From the cell containing the given text, extract its center point as [x, y] coordinate. 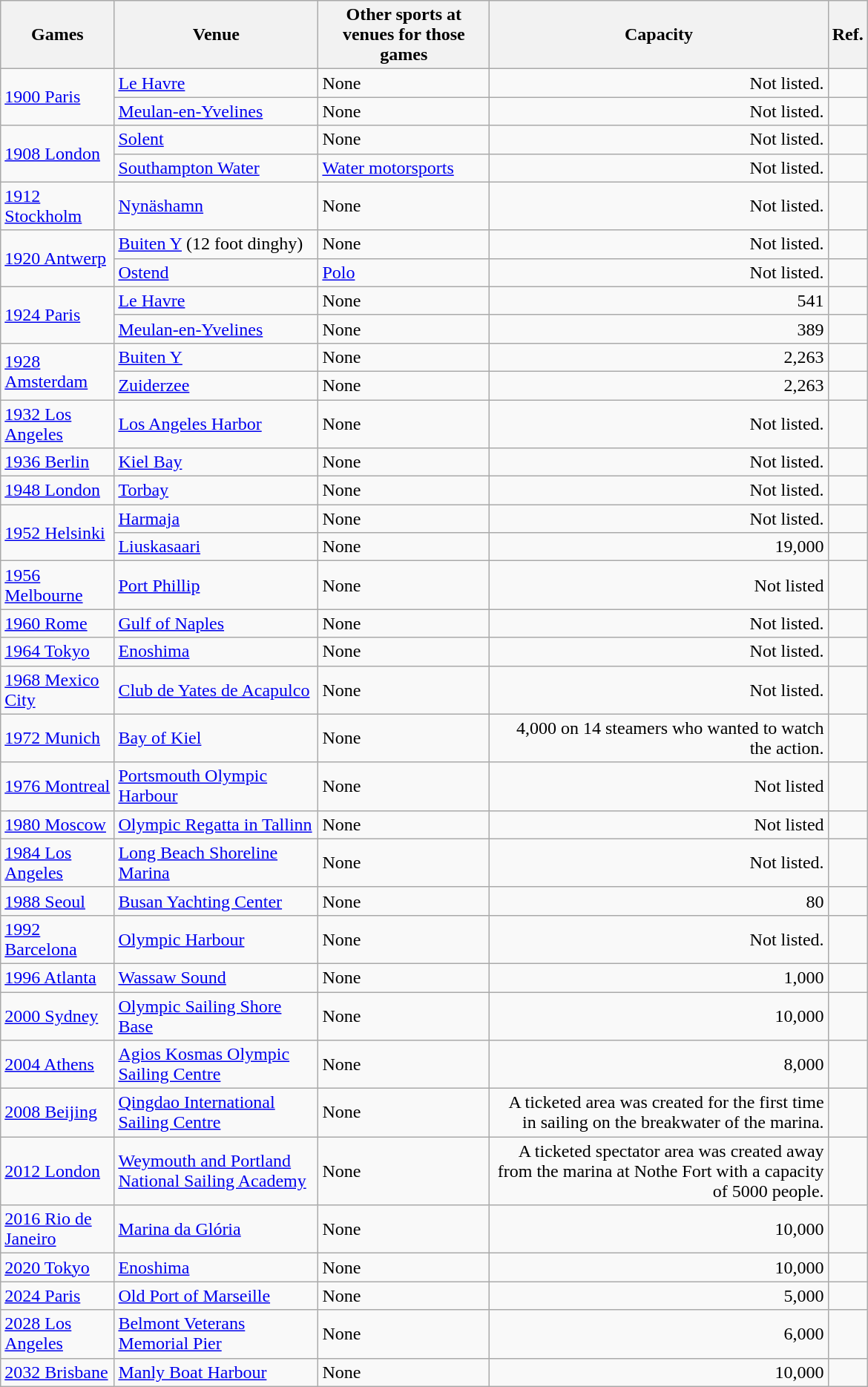
Water motorsports [404, 168]
389 [659, 329]
A ticketed area was created for the first time in sailing on the breakwater of the marina. [659, 1113]
Kiel Bay [217, 462]
Qingdao International Sailing Centre [217, 1113]
1988 Seoul [58, 901]
Liuskasaari [217, 547]
Old Port of Marseille [217, 1296]
541 [659, 301]
Ostend [217, 272]
Southampton Water [217, 168]
Weymouth and Portland National Sailing Academy [217, 1171]
Polo [404, 272]
2028 Los Angeles [58, 1334]
1908 London [58, 154]
5,000 [659, 1296]
1936 Berlin [58, 462]
Wassaw Sound [217, 977]
8,000 [659, 1064]
1960 Rome [58, 623]
1996 Atlanta [58, 977]
Port Phillip [217, 585]
Marina da Glória [217, 1229]
Olympic Sailing Shore Base [217, 1015]
Bay of Kiel [217, 738]
1984 Los Angeles [58, 862]
Venue [217, 35]
2016 Rio de Janeiro [58, 1229]
1900 Paris [58, 97]
19,000 [659, 547]
Other sports at venues for those games [404, 35]
Manly Boat Harbour [217, 1372]
4,000 on 14 steamers who wanted to watch the action. [659, 738]
2000 Sydney [58, 1015]
1980 Moscow [58, 824]
Long Beach Shoreline Marina [217, 862]
1964 Tokyo [58, 652]
Los Angeles Harbor [217, 423]
1968 Mexico City [58, 690]
Capacity [659, 35]
1952 Helsinki [58, 533]
2008 Beijing [58, 1113]
1920 Antwerp [58, 258]
1992 Barcelona [58, 940]
Agios Kosmas Olympic Sailing Centre [217, 1064]
2032 Brisbane [58, 1372]
Belmont Veterans Memorial Pier [217, 1334]
1,000 [659, 977]
Busan Yachting Center [217, 901]
Buiten Y [217, 357]
1912 Stockholm [58, 206]
Solent [217, 140]
Torbay [217, 491]
Olympic Regatta in Tallinn [217, 824]
2024 Paris [58, 1296]
Buiten Y (12 foot dinghy) [217, 244]
Nynäshamn [217, 206]
Portsmouth Olympic Harbour [217, 787]
2020 Tokyo [58, 1268]
Gulf of Naples [217, 623]
2004 Athens [58, 1064]
Harmaja [217, 519]
1956 Melbourne [58, 585]
2012 London [58, 1171]
1976 Montreal [58, 787]
1932 Los Angeles [58, 423]
Club de Yates de Acapulco [217, 690]
1928 Amsterdam [58, 371]
A ticketed spectator area was created away from the marina at Nothe Fort with a capacity of 5000 people. [659, 1171]
1948 London [58, 491]
80 [659, 901]
Games [58, 35]
1972 Munich [58, 738]
6,000 [659, 1334]
Olympic Harbour [217, 940]
Zuiderzee [217, 385]
1924 Paris [58, 315]
Ref. [847, 35]
